Return the [X, Y] coordinate for the center point of the cell that contains the specified text.  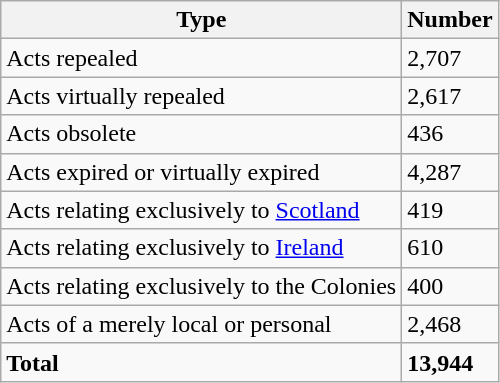
Acts expired or virtually expired [202, 172]
Acts repealed [202, 58]
Acts obsolete [202, 134]
Acts virtually repealed [202, 96]
2,617 [450, 96]
Type [202, 20]
13,944 [450, 362]
400 [450, 286]
Acts relating exclusively to the Colonies [202, 286]
Acts relating exclusively to Scotland [202, 210]
Acts relating exclusively to Ireland [202, 248]
Number [450, 20]
2,468 [450, 324]
610 [450, 248]
Total [202, 362]
2,707 [450, 58]
436 [450, 134]
4,287 [450, 172]
Acts of a merely local or personal [202, 324]
419 [450, 210]
